Search for the cell housing the specified text and yield its (X, Y) center coordinate. 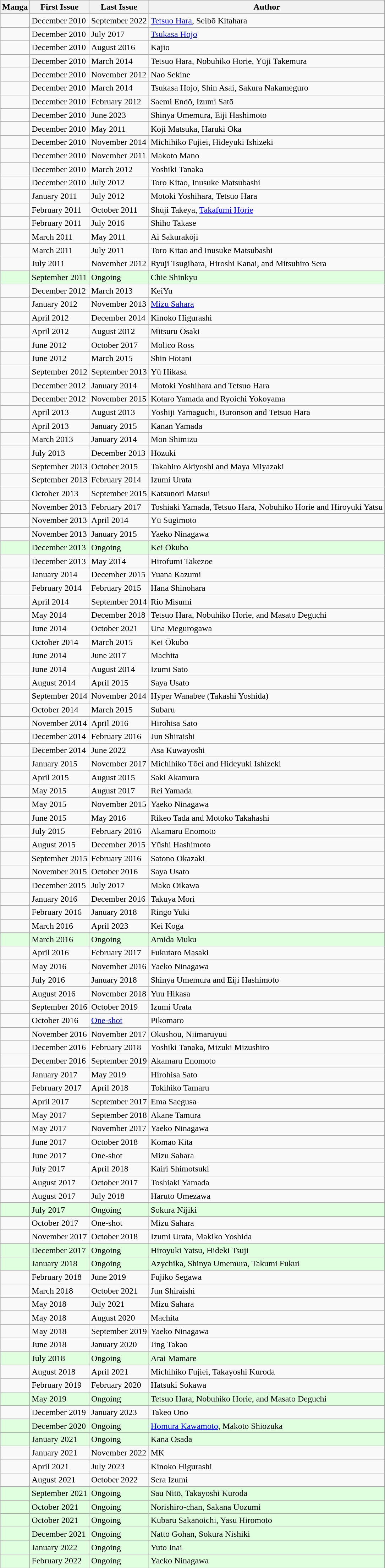
Tetsuo Hara, Seibō Kitahara (267, 21)
Michihiko Fujiei, Hideyuki Ishizeki (267, 142)
February 2015 (119, 588)
Toro Kitao and Inusuke Matsubashi (267, 250)
Shiho Takase (267, 223)
Yoshiki Tanaka, Mizuki Mizushiro (267, 1048)
Mako Oikawa (267, 885)
Saki Akamura (267, 777)
Toshiaki Yamada, Tetsuo Hara, Nobuhiko Horie and Hiroyuki Yatsu (267, 507)
March 2012 (119, 169)
Manga (15, 7)
Takuya Mori (267, 899)
August 2012 (119, 331)
September 2011 (60, 277)
February 2022 (60, 1561)
Shin Hotani (267, 358)
August 2013 (119, 413)
Nattō Gohan, Sokura Nishiki (267, 1534)
December 2018 (119, 615)
June 2018 (60, 1345)
February 2020 (119, 1385)
Ringo Yuki (267, 912)
Arai Mamare (267, 1358)
January 2011 (60, 196)
December 2019 (60, 1412)
October 2015 (119, 466)
Nao Sekine (267, 75)
Molico Ross (267, 345)
Shinya Umemura and Eiji Hashimoto (267, 980)
November 2011 (119, 155)
Ai Sakurakōji (267, 237)
September 2017 (119, 1102)
Last Issue (119, 7)
Kei Koga (267, 926)
December 2020 (60, 1426)
Yū Hikasa (267, 372)
Rikeo Tada and Motoko Takahashi (267, 818)
Sau Nitō, Takayoshi Kuroda (267, 1493)
December 2021 (60, 1534)
Tsukasa Hojo (267, 34)
First Issue (60, 7)
Okushou, Niimaruyuu (267, 1034)
Motoki Yoshihara and Tetsuo Hara (267, 385)
Jing Takao (267, 1345)
Yuana Kazumi (267, 574)
April 2023 (119, 926)
Kōji Matsuka, Haruki Oka (267, 129)
Kana Osada (267, 1439)
Shūji Takeya, Takafumi Horie (267, 210)
Sera Izumi (267, 1480)
September 2018 (119, 1115)
Komao Kita (267, 1142)
November 2018 (119, 993)
Tsukasa Hojo, Shin Asai, Sakura Nakameguro (267, 88)
Mon Shimizu (267, 439)
Hyper Wanabee (Takashi Yoshida) (267, 696)
MK (267, 1453)
Yoshiki Tanaka (267, 169)
Yuu Hikasa (267, 993)
Michihiko Tōei and Hideyuki Ishizeki (267, 764)
July 2015 (60, 831)
June 2019 (119, 1277)
Yuto Inai (267, 1547)
Makoto Mano (267, 155)
Una Megurogawa (267, 629)
September 2012 (60, 372)
November 2022 (119, 1453)
September 2016 (60, 1007)
Yoshiji Yamaguchi, Buronson and Tetsuo Hara (267, 413)
July 2021 (119, 1304)
January 2017 (60, 1075)
Fukutaro Masaki (267, 953)
Yū Sugimoto (267, 520)
January 2016 (60, 899)
June 2023 (119, 115)
August 2021 (60, 1480)
Hōzuki (267, 453)
Ryuji Tsugihara, Hiroshi Kanai, and Mitsuhiro Sera (267, 264)
Izumi Urata, Makiko Yoshida (267, 1236)
Rei Yamada (267, 791)
April 2017 (60, 1102)
Tokihiko Tamaru (267, 1088)
February 2019 (60, 1385)
February 2012 (119, 102)
January 2012 (60, 304)
Kotaro Yamada and Ryoichi Yokoyama (267, 399)
October 2011 (119, 210)
Toro Kitao, Inusuke Matsubashi (267, 183)
June 2015 (60, 818)
Katsunori Matsui (267, 493)
July 2023 (119, 1466)
Kajio (267, 48)
December 2017 (60, 1250)
Chie Shinkyu (267, 277)
Tetsuo Hara, Nobuhiko Horie, Yūji Takemura (267, 61)
August 2020 (119, 1318)
October 2022 (119, 1480)
Saemi Endō, Izumi Satō (267, 102)
Hirofumi Takezoe (267, 561)
Asa Kuwayoshi (267, 750)
Kanan Yamada (267, 426)
Mitsuru Ōsaki (267, 331)
Takahiro Akiyoshi and Maya Miyazaki (267, 466)
Satono Okazaki (267, 858)
Shinya Umemura, Eiji Hashimoto (267, 115)
Pikomaro (267, 1020)
Toshiaki Yamada (267, 1182)
Kubaru Sakanoichi, Yasu Hiromoto (267, 1520)
Amida Muku (267, 939)
Hiroyuki Yatsu, Hideki Tsuji (267, 1250)
Kairi Shimotsuki (267, 1169)
Author (267, 7)
June 2022 (119, 750)
Rio Misumi (267, 602)
July 2013 (60, 453)
Haruto Umezawa (267, 1196)
Motoki Yoshihara, Tetsuo Hara (267, 196)
January 2022 (60, 1547)
Izumi Sato (267, 669)
Norishiro-chan, Sakana Uozumi (267, 1507)
Fujiko Segawa (267, 1277)
Homura Kawamoto, Makoto Shiozuka (267, 1426)
Yūshi Hashimoto (267, 845)
Hatsuki Sokawa (267, 1385)
January 2020 (119, 1345)
September 2022 (119, 21)
January 2023 (119, 1412)
Sokura Nijiki (267, 1209)
Subaru (267, 710)
September 2021 (60, 1493)
Azychika, Shinya Umemura, Takumi Fukui (267, 1264)
October 2013 (60, 493)
Michihiko Fujiei, Takayoshi Kuroda (267, 1372)
October 2019 (119, 1007)
Ema Saegusa (267, 1102)
August 2018 (60, 1372)
March 2018 (60, 1291)
Takeo Ono (267, 1412)
Hana Shinohara (267, 588)
Akane Tamura (267, 1115)
KeiYu (267, 291)
